For the text-containing cell, return its midpoint in [x, y] coordinate format. 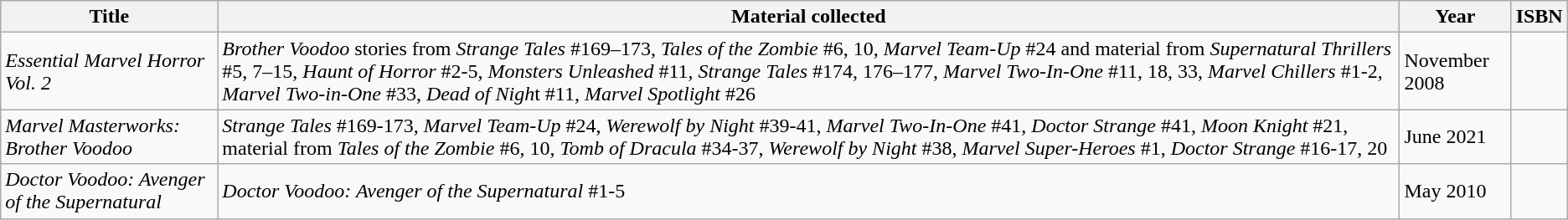
ISBN [1540, 17]
Material collected [809, 17]
Marvel Masterworks: Brother Voodoo [109, 137]
June 2021 [1456, 137]
Doctor Voodoo: Avenger of the Supernatural [109, 191]
November 2008 [1456, 71]
May 2010 [1456, 191]
Title [109, 17]
Essential Marvel Horror Vol. 2 [109, 71]
Doctor Voodoo: Avenger of the Supernatural #1-5 [809, 191]
Year [1456, 17]
